Search for the cell housing the specified text and yield its (x, y) center coordinate. 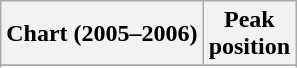
Chart (2005–2006) (102, 34)
Peakposition (249, 34)
